Search for the cell housing the specified text and yield its (x, y) center coordinate. 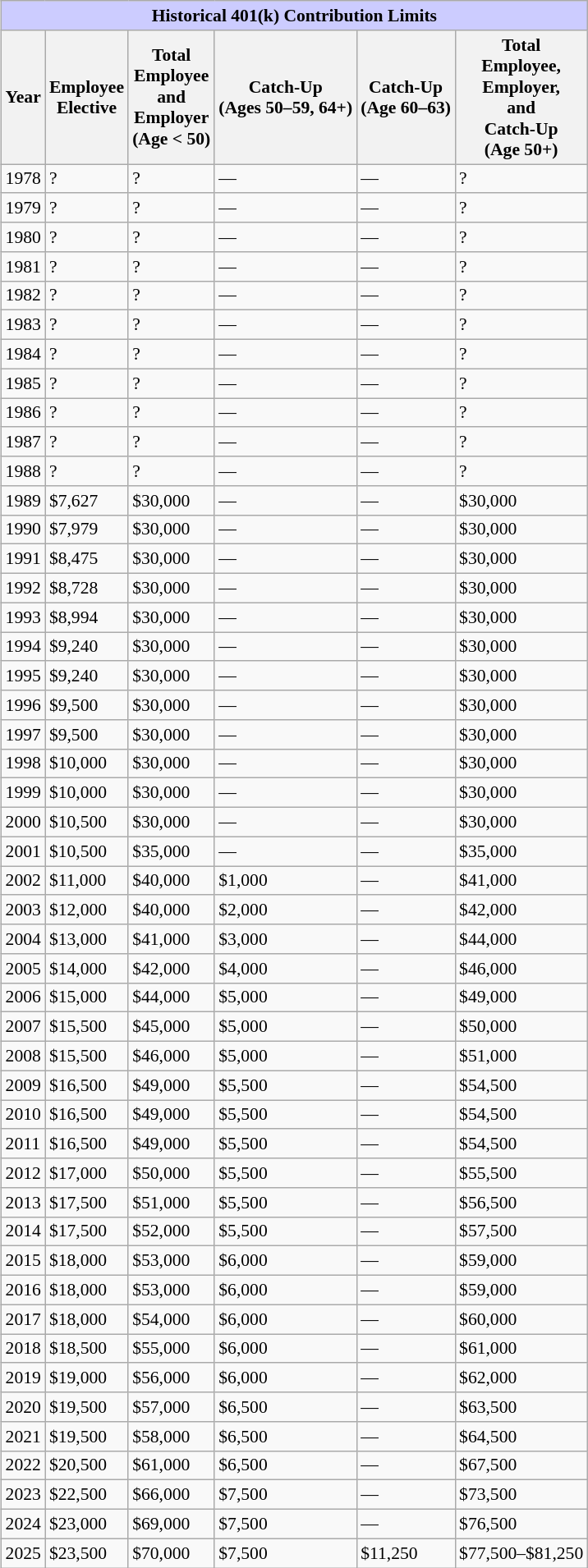
2004 (23, 939)
$76,500 (521, 1524)
1987 (23, 442)
2013 (23, 1202)
$63,500 (521, 1407)
$22,500 (87, 1495)
$60,000 (521, 1319)
$12,000 (87, 910)
1991 (23, 559)
2002 (23, 880)
1997 (23, 734)
2007 (23, 1027)
$11,000 (87, 880)
1998 (23, 763)
1988 (23, 471)
1986 (23, 412)
2010 (23, 1115)
Catch-Up(Age 60–63) (406, 97)
2023 (23, 1495)
2011 (23, 1144)
$18,500 (87, 1348)
2024 (23, 1524)
$62,000 (521, 1378)
1995 (23, 676)
$57,500 (521, 1231)
2000 (23, 822)
1992 (23, 588)
EmployeeElective (87, 97)
TotalEmployee,Employer,andCatch-Up(Age 50+) (521, 97)
1989 (23, 500)
$70,000 (171, 1553)
$4,000 (286, 968)
1984 (23, 354)
$1,000 (286, 880)
1978 (23, 179)
$11,250 (406, 1553)
1996 (23, 705)
2003 (23, 910)
$77,500–$81,250 (521, 1553)
$52,000 (171, 1231)
TotalEmployeeandEmployer(Age < 50) (171, 97)
$14,000 (87, 968)
1993 (23, 617)
2008 (23, 1056)
$15,000 (87, 997)
1980 (23, 237)
2012 (23, 1173)
$3,000 (286, 939)
2025 (23, 1553)
1990 (23, 530)
$55,000 (171, 1348)
$19,000 (87, 1378)
1985 (23, 383)
2016 (23, 1290)
$7,979 (87, 530)
$8,994 (87, 617)
$23,000 (87, 1524)
2017 (23, 1319)
$57,000 (171, 1407)
2009 (23, 1085)
1983 (23, 325)
2020 (23, 1407)
$20,500 (87, 1465)
Year (23, 97)
$7,627 (87, 500)
2015 (23, 1261)
1981 (23, 266)
2006 (23, 997)
2018 (23, 1348)
2021 (23, 1436)
$58,000 (171, 1436)
1999 (23, 793)
2014 (23, 1231)
$8,728 (87, 588)
Catch-Up(Ages 50–59, 64+) (286, 97)
$56,000 (171, 1378)
$67,500 (521, 1465)
$56,500 (521, 1202)
$8,475 (87, 559)
$54,000 (171, 1319)
2005 (23, 968)
$17,000 (87, 1173)
$66,000 (171, 1495)
$45,000 (171, 1027)
2019 (23, 1378)
$69,000 (171, 1524)
$64,500 (521, 1436)
1979 (23, 208)
2001 (23, 851)
$73,500 (521, 1495)
$55,500 (521, 1173)
$13,000 (87, 939)
1994 (23, 647)
1982 (23, 296)
2022 (23, 1465)
$23,500 (87, 1553)
Historical 401(k) Contribution Limits (295, 16)
$2,000 (286, 910)
